Find where the given text appears and provide that cell's center as (x, y) coordinate. 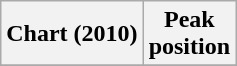
Peakposition (189, 34)
Chart (2010) (72, 34)
